Return the [X, Y] coordinate for the center point of the cell that contains the specified text.  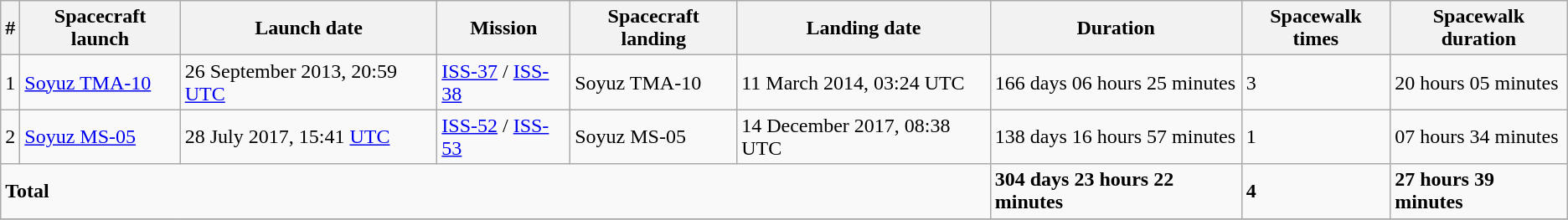
Total [496, 191]
07 hours 34 minutes [1479, 137]
20 hours 05 minutes [1479, 82]
3 [1316, 82]
ISS-52 / ISS-53 [504, 137]
Spacecraft landing [653, 28]
Spacewalk times [1316, 28]
Spacewalk duration [1479, 28]
166 days 06 hours 25 minutes [1116, 82]
# [10, 28]
27 hours 39 minutes [1479, 191]
Landing date [864, 28]
2 [10, 137]
28 July 2017, 15:41 UTC [308, 137]
Duration [1116, 28]
138 days 16 hours 57 minutes [1116, 137]
Mission [504, 28]
14 December 2017, 08:38 UTC [864, 137]
Spacecraft launch [101, 28]
4 [1316, 191]
11 March 2014, 03:24 UTC [864, 82]
Launch date [308, 28]
ISS-37 / ISS-38 [504, 82]
26 September 2013, 20:59 UTC [308, 82]
304 days 23 hours 22 minutes [1116, 191]
